Search for the cell housing the specified text and yield its (x, y) center coordinate. 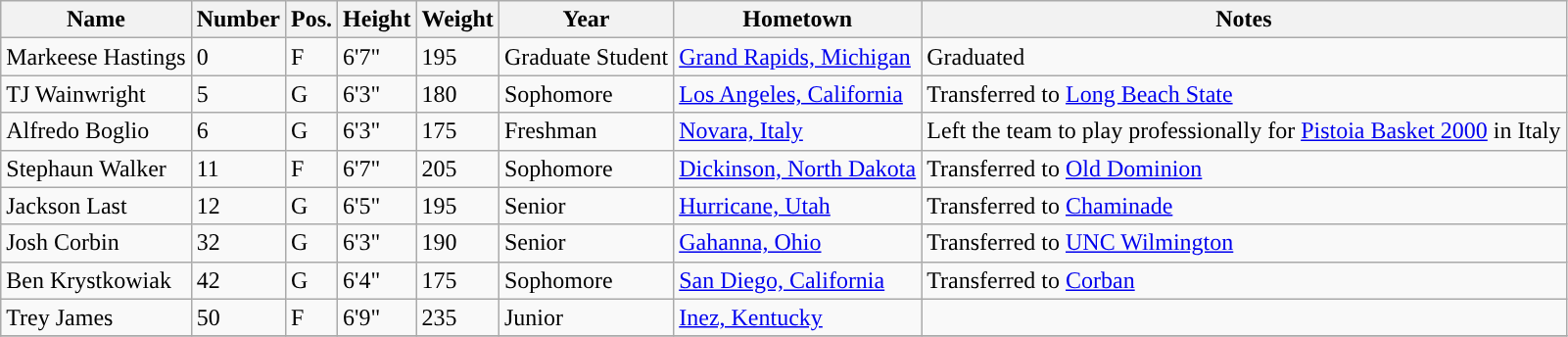
Graduated (1244, 57)
Transferred to Chaminade (1244, 206)
San Diego, California (797, 280)
Alfredo Boglio (96, 131)
Ben Krystkowiak (96, 280)
12 (238, 206)
0 (238, 57)
Name (96, 20)
42 (238, 280)
Transferred to Long Beach State (1244, 94)
235 (457, 317)
Pos. (311, 20)
Los Angeles, California (797, 94)
Transferred to Corban (1244, 280)
Transferred to UNC Wilmington (1244, 243)
180 (457, 94)
Stephaun Walker (96, 168)
Josh Corbin (96, 243)
Dickinson, North Dakota (797, 168)
11 (238, 168)
32 (238, 243)
Left the team to play professionally for Pistoia Basket 2000 in Italy (1244, 131)
Year (586, 20)
Hurricane, Utah (797, 206)
Grand Rapids, Michigan (797, 57)
Transferred to Old Dominion (1244, 168)
Junior (586, 317)
6'9" (377, 317)
Trey James (96, 317)
205 (457, 168)
Novara, Italy (797, 131)
Number (238, 20)
Graduate Student (586, 57)
5 (238, 94)
Notes (1244, 20)
50 (238, 317)
Jackson Last (96, 206)
TJ Wainwright (96, 94)
6'5" (377, 206)
Height (377, 20)
Hometown (797, 20)
Inez, Kentucky (797, 317)
Gahanna, Ohio (797, 243)
Weight (457, 20)
Markeese Hastings (96, 57)
6'4" (377, 280)
Freshman (586, 131)
190 (457, 243)
6 (238, 131)
